Extract the (X, Y) coordinate from the center of the cell holding the provided text.  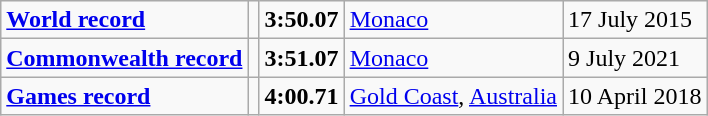
10 April 2018 (635, 96)
9 July 2021 (635, 58)
Games record (124, 96)
3:51.07 (302, 58)
World record (124, 20)
Commonwealth record (124, 58)
17 July 2015 (635, 20)
4:00.71 (302, 96)
Gold Coast, Australia (453, 96)
3:50.07 (302, 20)
